Return [x, y] of the center of cell containing provided text 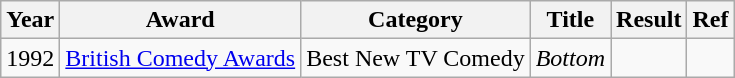
1992 [30, 58]
Title [570, 20]
Best New TV Comedy [416, 58]
Result [649, 20]
British Comedy Awards [180, 58]
Ref [710, 20]
Award [180, 20]
Category [416, 20]
Year [30, 20]
Bottom [570, 58]
